Capture the cell that displays the provided text and extract its [X, Y] central coordinate. 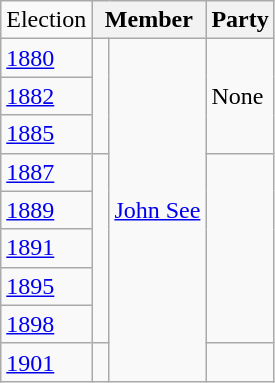
1898 [46, 324]
1891 [46, 248]
1901 [46, 362]
1885 [46, 134]
John See [158, 210]
1880 [46, 58]
1887 [46, 172]
Member [149, 20]
1882 [46, 96]
Election [46, 20]
Party [240, 20]
None [240, 96]
1889 [46, 210]
1895 [46, 286]
